Pinpoint the cell where the given text exists, returning its (x, y) midpoint coordinate. 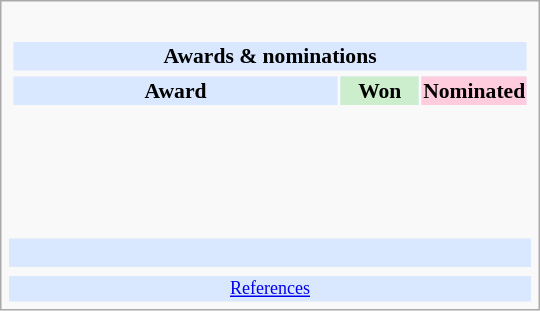
References (270, 289)
Award (175, 90)
Awards & nominations (270, 56)
Won (380, 90)
Awards & nominations Award Won Nominated (270, 124)
Nominated (474, 90)
